Locate the cell with the specified text and output its (x, y) center coordinate. 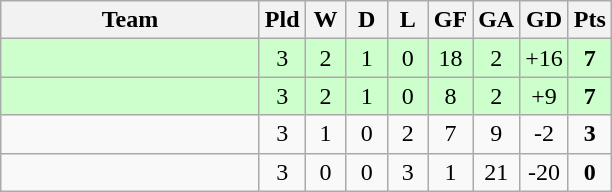
8 (450, 96)
+16 (544, 58)
18 (450, 58)
21 (496, 172)
GA (496, 20)
W (326, 20)
+9 (544, 96)
GF (450, 20)
-2 (544, 134)
GD (544, 20)
D (366, 20)
Pld (282, 20)
L (408, 20)
Team (130, 20)
9 (496, 134)
Pts (590, 20)
-20 (544, 172)
